Capture the cell that displays the provided text and extract its [x, y] central coordinate. 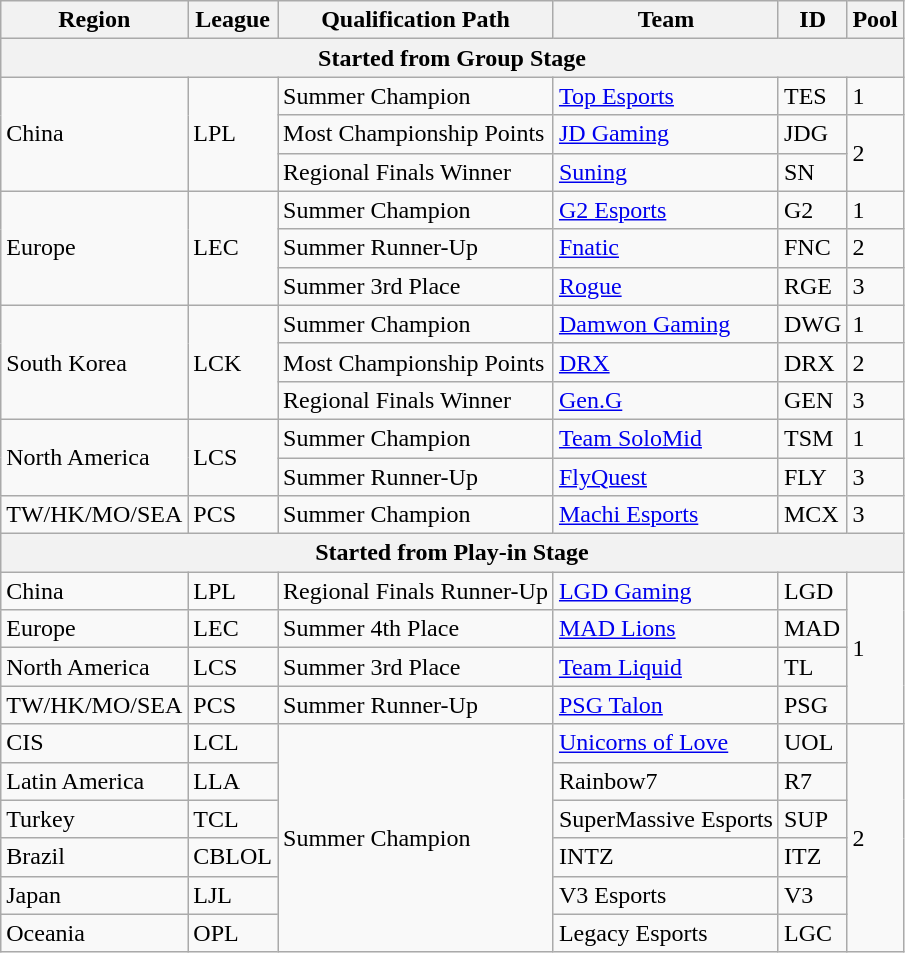
LJL [233, 895]
SUP [812, 819]
G2 [812, 210]
Qualification Path [416, 20]
Oceania [94, 933]
Summer 4th Place [416, 629]
Latin America [94, 781]
MCX [812, 515]
INTZ [666, 857]
Region [94, 20]
MAD Lions [666, 629]
OPL [233, 933]
GEN [812, 400]
Team SoloMid [666, 438]
PSG [812, 705]
PSG Talon [666, 705]
Pool [875, 20]
JD Gaming [666, 134]
Started from Play-in Stage [452, 553]
FLY [812, 477]
DWG [812, 324]
LLA [233, 781]
CIS [94, 743]
Suning [666, 172]
TSM [812, 438]
Fnatic [666, 248]
LGD Gaming [666, 591]
Top Esports [666, 96]
Team Liquid [666, 667]
Regional Finals Runner-Up [416, 591]
Japan [94, 895]
Rogue [666, 286]
Team [666, 20]
TES [812, 96]
G2 Esports [666, 210]
FNC [812, 248]
MAD [812, 629]
Turkey [94, 819]
FlyQuest [666, 477]
TL [812, 667]
LGD [812, 591]
ID [812, 20]
Rainbow7 [666, 781]
CBLOL [233, 857]
Machi Esports [666, 515]
LGC [812, 933]
SuperMassive Esports [666, 819]
RGE [812, 286]
Legacy Esports [666, 933]
League [233, 20]
LCK [233, 362]
Unicorns of Love [666, 743]
TCL [233, 819]
LCL [233, 743]
Damwon Gaming [666, 324]
Started from Group Stage [452, 58]
Brazil [94, 857]
SN [812, 172]
V3 [812, 895]
V3 Esports [666, 895]
R7 [812, 781]
South Korea [94, 362]
ITZ [812, 857]
Gen.G [666, 400]
JDG [812, 134]
UOL [812, 743]
